Determine the (x, y) coordinate at the center of the cell enclosing the given text.  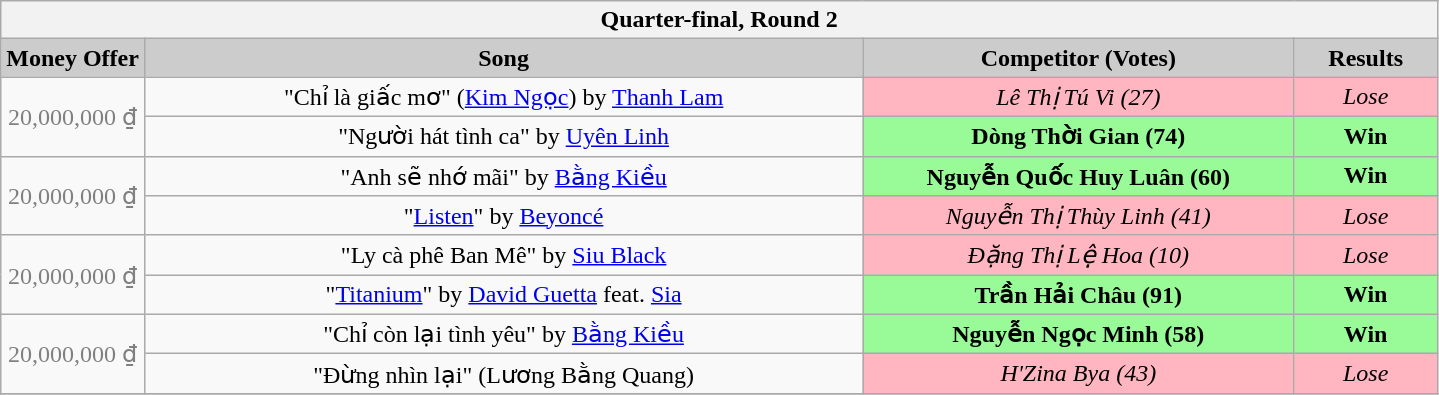
"Người hát tình ca" by Uyên Linh (503, 136)
"Listen" by Beyoncé (503, 216)
Nguyễn Ngọc Minh (58) (1078, 334)
Money Offer (73, 58)
"Chỉ là giấc mơ" (Kim Ngọc) by Thanh Lam (503, 97)
Competitor (Votes) (1078, 58)
Trần Hải Châu (91) (1078, 295)
Lê Thị Tú Vi (27) (1078, 97)
Quarter-final, Round 2 (720, 20)
"Đừng nhìn lại" (Lương Bằng Quang) (503, 374)
H'Zina Bya (43) (1078, 374)
Nguyễn Quốc Huy Luân (60) (1078, 176)
"Ly cà phê Ban Mê" by Siu Black (503, 255)
"Chỉ còn lại tình yêu" by Bằng Kiều (503, 334)
Dòng Thời Gian (74) (1078, 136)
Đặng Thị Lệ Hoa (10) (1078, 255)
"Titanium" by David Guetta feat. Sia (503, 295)
"Anh sẽ nhớ mãi" by Bằng Kiều (503, 176)
Nguyễn Thị Thùy Linh (41) (1078, 216)
Song (503, 58)
Results (1366, 58)
